Scan for the cell matching the given text and deliver its [X, Y] coordinate at center. 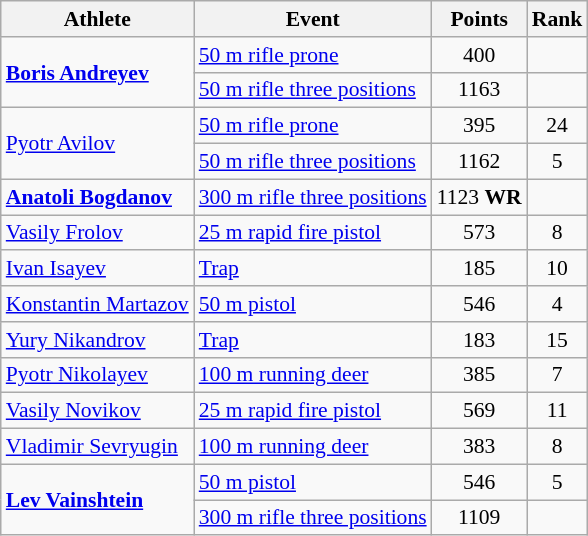
1162 [480, 162]
Points [480, 19]
Vladimir Sevryugin [98, 447]
Lev Vainshtein [98, 500]
4 [558, 304]
185 [480, 269]
11 [558, 411]
569 [480, 411]
1109 [480, 518]
Athlete [98, 19]
Ivan Isayev [98, 269]
Anatoli Bogdanov [98, 197]
Konstantin Martazov [98, 304]
Vasily Novikov [98, 411]
Event [313, 19]
Vasily Frolov [98, 233]
395 [480, 126]
Yury Nikandrov [98, 340]
Boris Andreyev [98, 72]
1163 [480, 90]
15 [558, 340]
573 [480, 233]
Rank [558, 19]
10 [558, 269]
400 [480, 55]
383 [480, 447]
24 [558, 126]
1123 WR [480, 197]
183 [480, 340]
Pyotr Nikolayev [98, 375]
Pyotr Avilov [98, 144]
7 [558, 375]
385 [480, 375]
